Provide the [X, Y] coordinate of the cell's center where the given text is located.  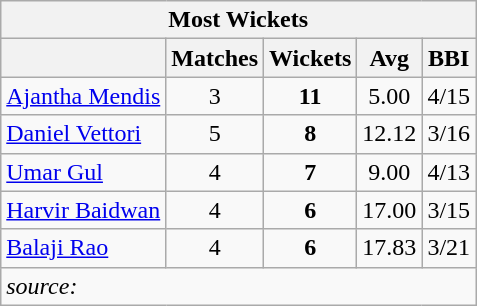
Wickets [310, 58]
4/13 [449, 172]
source: [238, 286]
Umar Gul [84, 172]
3/21 [449, 248]
Matches [215, 58]
5.00 [390, 96]
17.83 [390, 248]
Daniel Vettori [84, 134]
5 [215, 134]
3/15 [449, 210]
12.12 [390, 134]
8 [310, 134]
Most Wickets [238, 20]
Harvir Baidwan [84, 210]
17.00 [390, 210]
Balaji Rao [84, 248]
3/16 [449, 134]
BBI [449, 58]
7 [310, 172]
Ajantha Mendis [84, 96]
3 [215, 96]
4/15 [449, 96]
9.00 [390, 172]
Avg [390, 58]
11 [310, 96]
